Output the [x, y] coordinate of the center of the cell containing the given text.  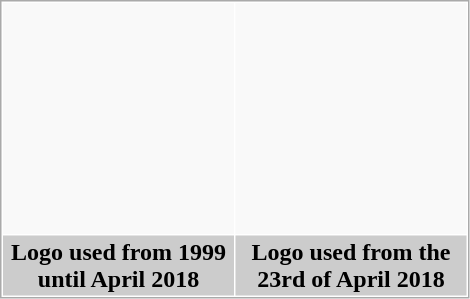
Logo used from 1999 until April 2018 [118, 266]
Logo used from the 23rd of April 2018 [352, 266]
